From the cell containing the given text, extract its center point as (x, y) coordinate. 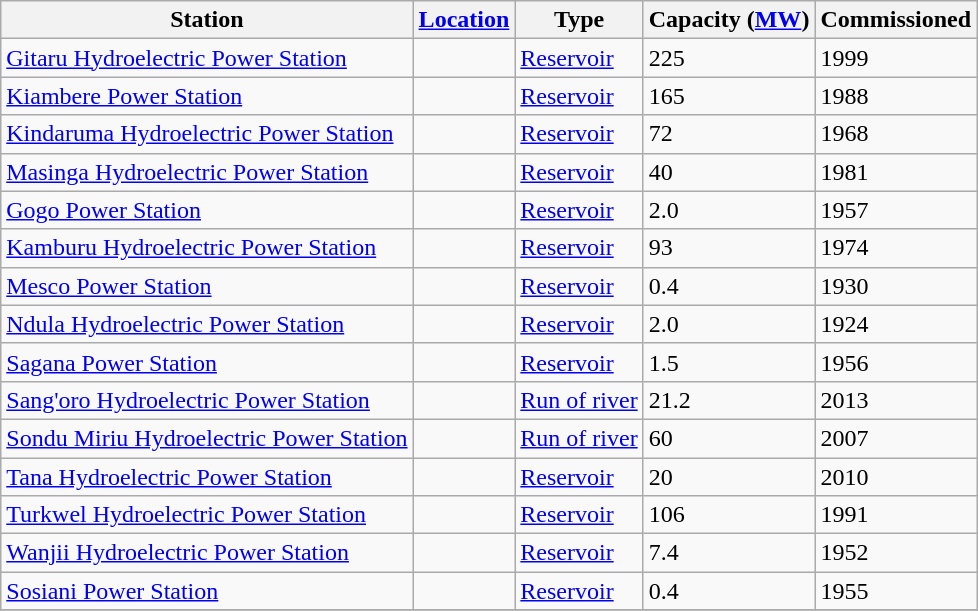
Sang'oro Hydroelectric Power Station (207, 400)
Gitaru Hydroelectric Power Station (207, 58)
1930 (896, 286)
1957 (896, 210)
1952 (896, 553)
72 (729, 134)
225 (729, 58)
1988 (896, 96)
Gogo Power Station (207, 210)
Sosiani Power Station (207, 591)
Turkwel Hydroelectric Power Station (207, 515)
Sagana Power Station (207, 362)
165 (729, 96)
60 (729, 438)
93 (729, 248)
Kindaruma Hydroelectric Power Station (207, 134)
Tana Hydroelectric Power Station (207, 477)
Kiambere Power Station (207, 96)
Sondu Miriu Hydroelectric Power Station (207, 438)
21.2 (729, 400)
Capacity (MW) (729, 20)
2013 (896, 400)
1968 (896, 134)
1974 (896, 248)
20 (729, 477)
1956 (896, 362)
Kamburu Hydroelectric Power Station (207, 248)
40 (729, 172)
2007 (896, 438)
1991 (896, 515)
Type (579, 20)
Commissioned (896, 20)
1999 (896, 58)
1924 (896, 324)
2010 (896, 477)
1981 (896, 172)
1.5 (729, 362)
106 (729, 515)
Station (207, 20)
Ndula Hydroelectric Power Station (207, 324)
Wanjii Hydroelectric Power Station (207, 553)
Masinga Hydroelectric Power Station (207, 172)
1955 (896, 591)
Mesco Power Station (207, 286)
7.4 (729, 553)
Location (464, 20)
